For the text-containing cell, return its midpoint in (X, Y) coordinate format. 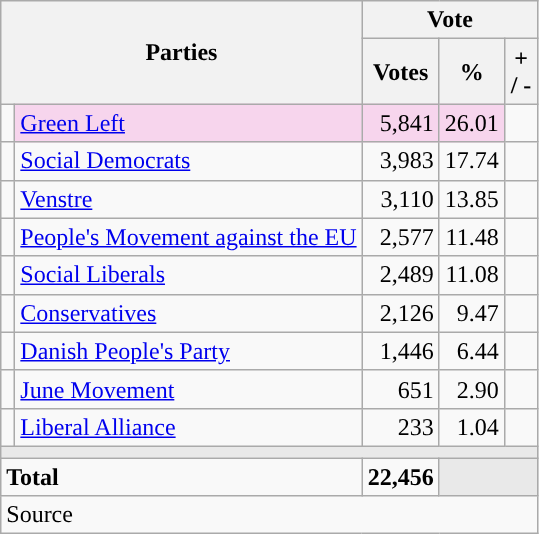
22,456 (400, 477)
3,110 (400, 199)
Venstre (188, 199)
11.08 (472, 275)
2,577 (400, 237)
17.74 (472, 161)
% (472, 72)
5,841 (400, 123)
Social Democrats (188, 161)
Votes (400, 72)
2.90 (472, 389)
Parties (182, 52)
2,489 (400, 275)
2,126 (400, 313)
+ / - (521, 72)
13.85 (472, 199)
Social Liberals (188, 275)
9.47 (472, 313)
26.01 (472, 123)
Danish People's Party (188, 351)
11.48 (472, 237)
June Movement (188, 389)
233 (400, 427)
1.04 (472, 427)
Conservatives (188, 313)
Vote (450, 20)
1,446 (400, 351)
3,983 (400, 161)
651 (400, 389)
Liberal Alliance (188, 427)
Green Left (188, 123)
Source (270, 515)
Total (182, 477)
People's Movement against the EU (188, 237)
6.44 (472, 351)
